Detect which cell encompasses the target text, then output its (x, y) center coordinate. 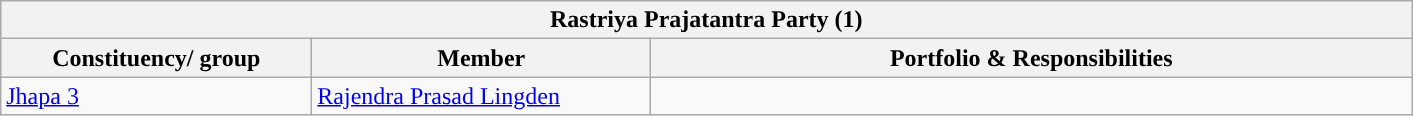
Jhapa 3 (156, 96)
Portfolio & Responsibilities (1032, 58)
Rajendra Prasad Lingden (482, 96)
Constituency/ group (156, 58)
Member (482, 58)
Rastriya Prajatantra Party (1) (706, 20)
